Capture the cell that displays the provided text and extract its [x, y] central coordinate. 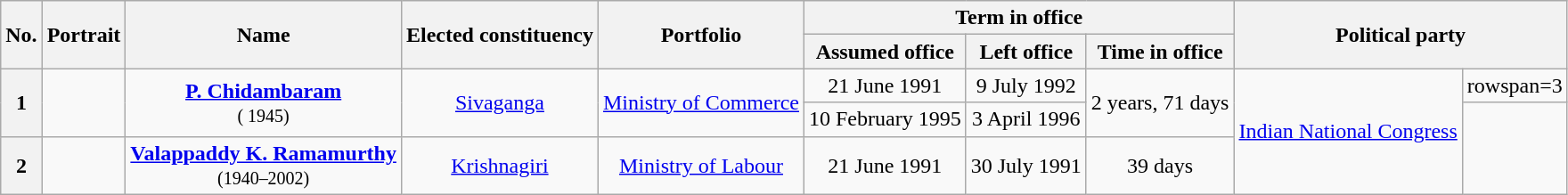
Sivaganga [499, 102]
Name [264, 35]
1 [21, 102]
Krishnagiri [499, 166]
Term in office [1018, 18]
Elected constituency [499, 35]
Time in office [1160, 52]
No. [21, 35]
30 July 1991 [1026, 166]
Left office [1026, 52]
P. Chidambaram( 1945) [264, 102]
10 February 1995 [885, 119]
39 days [1160, 166]
Ministry of Labour [700, 166]
Portfolio [700, 35]
3 April 1996 [1026, 119]
rowspan=3 [1515, 85]
2 [21, 166]
Ministry of Commerce [700, 102]
Political party [1401, 35]
2 years, 71 days [1160, 102]
Valappaddy K. Ramamurthy(1940–2002) [264, 166]
Assumed office [885, 52]
9 July 1992 [1026, 85]
Indian National Congress [1348, 132]
Portrait [84, 35]
